Find where the given text appears and provide that cell's center as (X, Y) coordinate. 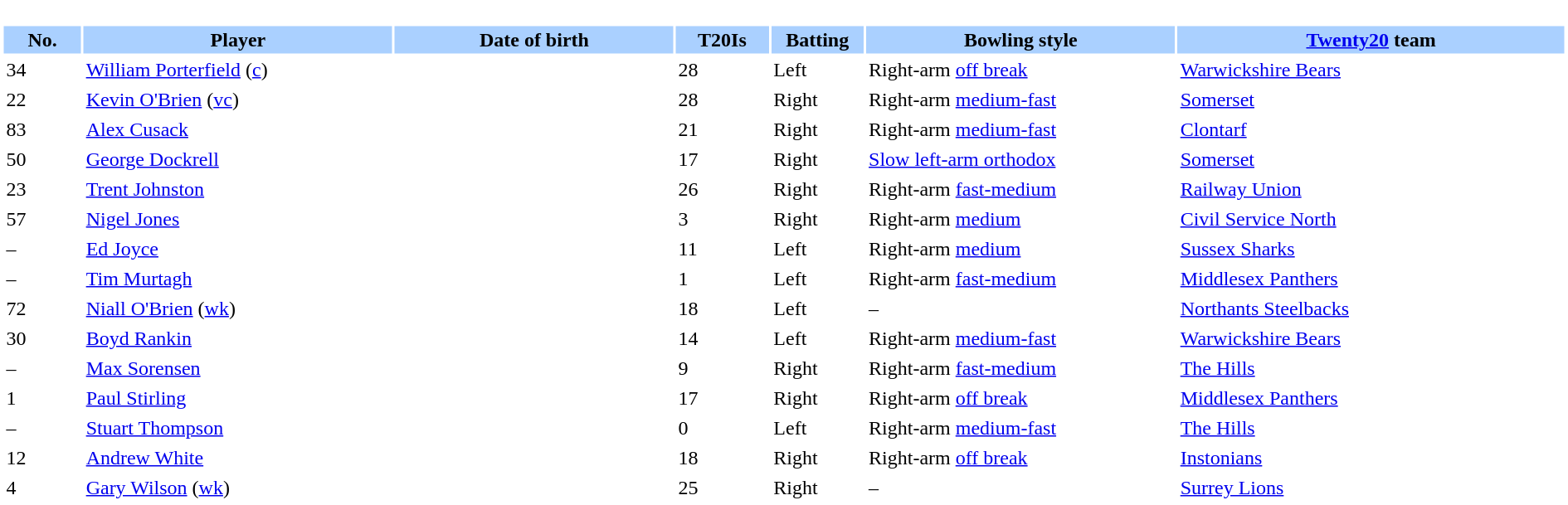
Andrew White (239, 458)
12 (41, 458)
Northants Steelbacks (1371, 308)
Gary Wilson (wk) (239, 488)
Alex Cusack (239, 129)
Niall O'Brien (wk) (239, 308)
Slow left-arm orthodox (1020, 159)
21 (723, 129)
25 (723, 488)
4 (41, 488)
Max Sorensen (239, 368)
34 (41, 70)
Batting (817, 40)
Ed Joyce (239, 249)
23 (41, 189)
George Dockrell (239, 159)
Nigel Jones (239, 219)
83 (41, 129)
72 (41, 308)
Stuart Thompson (239, 428)
Clontarf (1371, 129)
22 (41, 100)
50 (41, 159)
Kevin O'Brien (vc) (239, 100)
Player (239, 40)
Surrey Lions (1371, 488)
T20Is (723, 40)
Date of birth (534, 40)
9 (723, 368)
14 (723, 338)
Twenty20 team (1371, 40)
Bowling style (1020, 40)
No. (41, 40)
Trent Johnston (239, 189)
57 (41, 219)
Railway Union (1371, 189)
11 (723, 249)
William Porterfield (c) (239, 70)
0 (723, 428)
Civil Service North (1371, 219)
Paul Stirling (239, 398)
Sussex Sharks (1371, 249)
30 (41, 338)
Boyd Rankin (239, 338)
Instonians (1371, 458)
Tim Murtagh (239, 279)
26 (723, 189)
3 (723, 219)
